Determine the (x, y) coordinate at the center of the cell enclosing the given text.  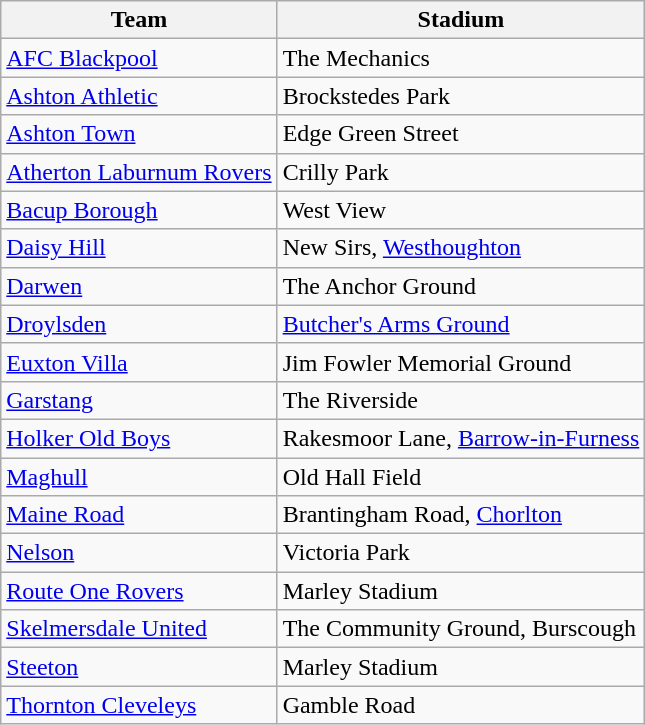
Thornton Cleveleys (139, 705)
Stadium (461, 20)
Maghull (139, 477)
West View (461, 210)
Edge Green Street (461, 134)
The Anchor Ground (461, 286)
Rakesmoor Lane, Barrow-in-Furness (461, 438)
Bacup Borough (139, 210)
Jim Fowler Memorial Ground (461, 362)
Droylsden (139, 324)
Gamble Road (461, 705)
Ashton Athletic (139, 96)
Butcher's Arms Ground (461, 324)
New Sirs, Westhoughton (461, 248)
Route One Rovers (139, 591)
The Riverside (461, 400)
Daisy Hill (139, 248)
The Mechanics (461, 58)
Crilly Park (461, 172)
The Community Ground, Burscough (461, 629)
Team (139, 20)
AFC Blackpool (139, 58)
Nelson (139, 553)
Skelmersdale United (139, 629)
Garstang (139, 400)
Victoria Park (461, 553)
Brockstedes Park (461, 96)
Euxton Villa (139, 362)
Maine Road (139, 515)
Steeton (139, 667)
Atherton Laburnum Rovers (139, 172)
Old Hall Field (461, 477)
Holker Old Boys (139, 438)
Darwen (139, 286)
Brantingham Road, Chorlton (461, 515)
Ashton Town (139, 134)
